Locate the cell with the specified text and output its [X, Y] center coordinate. 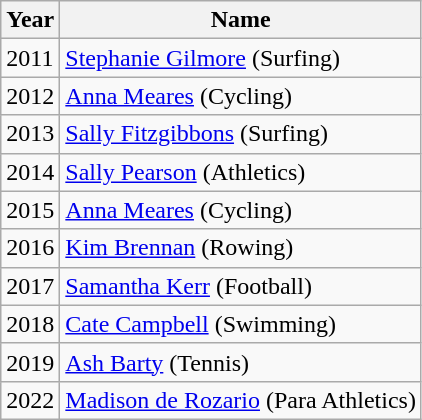
2015 [30, 210]
Ash Barty (Tennis) [241, 362]
Stephanie Gilmore (Surfing) [241, 58]
Madison de Rozario (Para Athletics) [241, 400]
2014 [30, 172]
2017 [30, 286]
2012 [30, 96]
2019 [30, 362]
2022 [30, 400]
2011 [30, 58]
Name [241, 20]
2018 [30, 324]
Cate Campbell (Swimming) [241, 324]
Sally Pearson (Athletics) [241, 172]
Sally Fitzgibbons (Surfing) [241, 134]
2016 [30, 248]
2013 [30, 134]
Samantha Kerr (Football) [241, 286]
Kim Brennan (Rowing) [241, 248]
Year [30, 20]
